For the text-containing cell, return its midpoint in (X, Y) coordinate format. 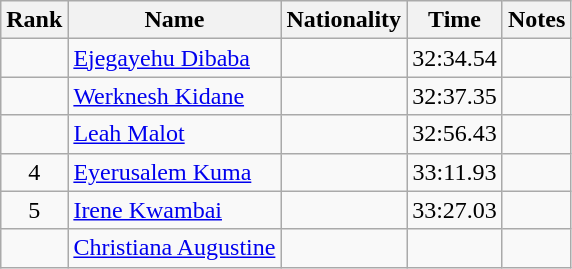
33:11.93 (455, 172)
Rank (34, 20)
Nationality (344, 20)
Leah Malot (174, 134)
32:34.54 (455, 58)
4 (34, 172)
Irene Kwambai (174, 210)
Notes (536, 20)
Christiana Augustine (174, 248)
32:37.35 (455, 96)
33:27.03 (455, 210)
Werknesh Kidane (174, 96)
5 (34, 210)
Time (455, 20)
Name (174, 20)
Ejegayehu Dibaba (174, 58)
32:56.43 (455, 134)
Eyerusalem Kuma (174, 172)
